Detect which cell encompasses the target text, then output its (x, y) center coordinate. 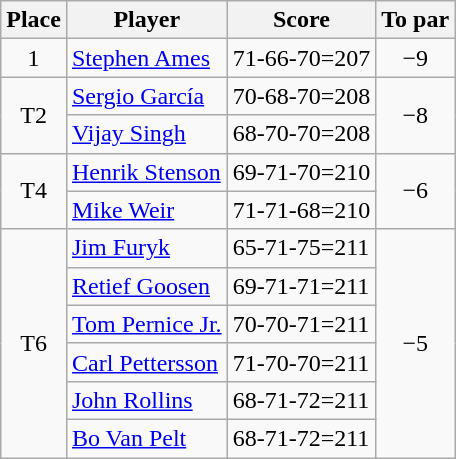
Jim Furyk (146, 248)
Bo Van Pelt (146, 438)
1 (34, 58)
71-70-70=211 (302, 362)
−8 (416, 115)
68-70-70=208 (302, 134)
Mike Weir (146, 210)
−6 (416, 191)
Score (302, 20)
69-71-71=211 (302, 286)
71-66-70=207 (302, 58)
T6 (34, 343)
Stephen Ames (146, 58)
To par (416, 20)
Henrik Stenson (146, 172)
Sergio García (146, 96)
Retief Goosen (146, 286)
John Rollins (146, 400)
Player (146, 20)
Tom Pernice Jr. (146, 324)
65-71-75=211 (302, 248)
69-71-70=210 (302, 172)
T4 (34, 191)
71-71-68=210 (302, 210)
Carl Pettersson (146, 362)
Vijay Singh (146, 134)
70-70-71=211 (302, 324)
−9 (416, 58)
T2 (34, 115)
−5 (416, 343)
70-68-70=208 (302, 96)
Place (34, 20)
